Extract the (X, Y) coordinate from the center of the cell holding the provided text.  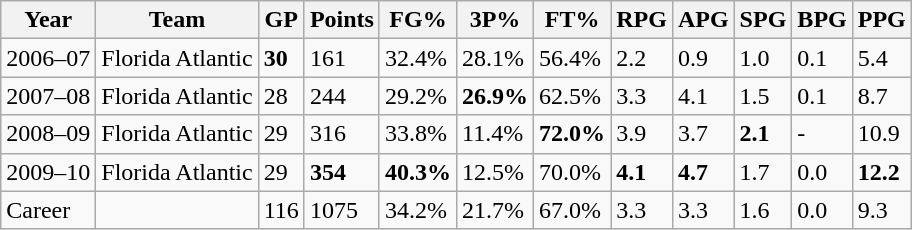
32.4% (418, 58)
2007–08 (48, 96)
3.9 (642, 134)
Year (48, 20)
1.7 (763, 172)
29.2% (418, 96)
1.6 (763, 210)
40.3% (418, 172)
1075 (342, 210)
GP (281, 20)
161 (342, 58)
APG (703, 20)
9.3 (882, 210)
10.9 (882, 134)
26.9% (494, 96)
354 (342, 172)
2.2 (642, 58)
BPG (822, 20)
1.0 (763, 58)
21.7% (494, 210)
72.0% (572, 134)
FT% (572, 20)
67.0% (572, 210)
SPG (763, 20)
- (822, 134)
12.2 (882, 172)
2008–09 (48, 134)
62.5% (572, 96)
PPG (882, 20)
28.1% (494, 58)
4.7 (703, 172)
1.5 (763, 96)
Points (342, 20)
Team (177, 20)
70.0% (572, 172)
316 (342, 134)
5.4 (882, 58)
Career (48, 210)
244 (342, 96)
33.8% (418, 134)
28 (281, 96)
RPG (642, 20)
2.1 (763, 134)
3.7 (703, 134)
FG% (418, 20)
3P% (494, 20)
34.2% (418, 210)
0.9 (703, 58)
116 (281, 210)
56.4% (572, 58)
12.5% (494, 172)
2006–07 (48, 58)
2009–10 (48, 172)
11.4% (494, 134)
8.7 (882, 96)
30 (281, 58)
